For the text-containing cell, return its midpoint in [X, Y] coordinate format. 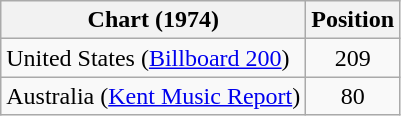
Chart (1974) [154, 20]
United States (Billboard 200) [154, 58]
80 [353, 96]
Position [353, 20]
Australia (Kent Music Report) [154, 96]
209 [353, 58]
